Identify which cell holds the provided text, then report its [X, Y] central coordinate. 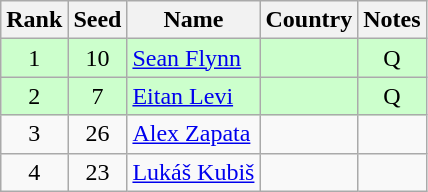
4 [34, 172]
Sean Flynn [194, 58]
Alex Zapata [194, 134]
1 [34, 58]
Rank [34, 20]
Lukáš Kubiš [194, 172]
Country [309, 20]
Eitan Levi [194, 96]
10 [98, 58]
2 [34, 96]
Name [194, 20]
Notes [392, 20]
Seed [98, 20]
3 [34, 134]
23 [98, 172]
26 [98, 134]
7 [98, 96]
